For the text-containing cell, return its midpoint in (X, Y) coordinate format. 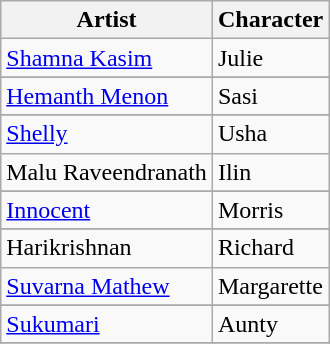
Aunty (270, 324)
Ilin (270, 172)
Character (270, 20)
Malu Raveendranath (107, 172)
Richard (270, 248)
Sasi (270, 96)
Shamna Kasim (107, 58)
Artist (107, 20)
Julie (270, 58)
Suvarna Mathew (107, 286)
Margarette (270, 286)
Shelly (107, 134)
Sukumari (107, 324)
Harikrishnan (107, 248)
Usha (270, 134)
Hemanth Menon (107, 96)
Morris (270, 210)
Innocent (107, 210)
